Provide the (X, Y) coordinate of the cell's center where the given text is located.  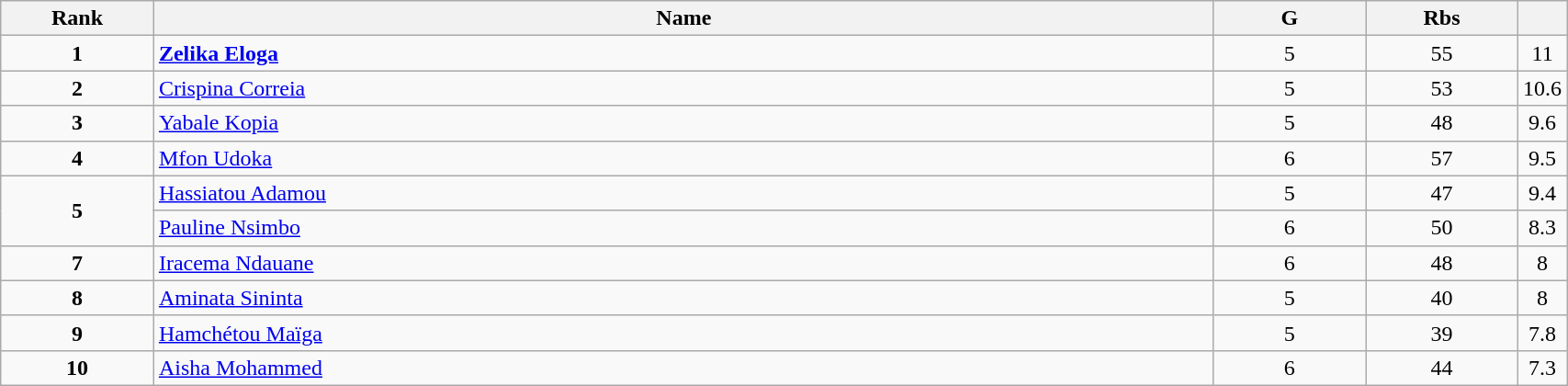
8.3 (1543, 228)
47 (1441, 193)
44 (1441, 368)
Aisha Mohammed (683, 368)
11 (1543, 53)
Iracema Ndauane (683, 263)
4 (77, 158)
Crispina Correia (683, 88)
7.8 (1543, 333)
7.3 (1543, 368)
G (1290, 18)
55 (1441, 53)
Rank (77, 18)
Hassiatou Adamou (683, 193)
Name (683, 18)
10.6 (1543, 88)
9.4 (1543, 193)
Rbs (1441, 18)
7 (77, 263)
Hamchétou Maïga (683, 333)
39 (1441, 333)
10 (77, 368)
Mfon Udoka (683, 158)
2 (77, 88)
Yabale Kopia (683, 123)
9.5 (1543, 158)
50 (1441, 228)
Zelika Eloga (683, 53)
Aminata Sininta (683, 298)
57 (1441, 158)
9 (77, 333)
9.6 (1543, 123)
53 (1441, 88)
1 (77, 53)
Pauline Nsimbo (683, 228)
40 (1441, 298)
3 (77, 123)
